Determine the (X, Y) coordinate at the center of the cell enclosing the given text.  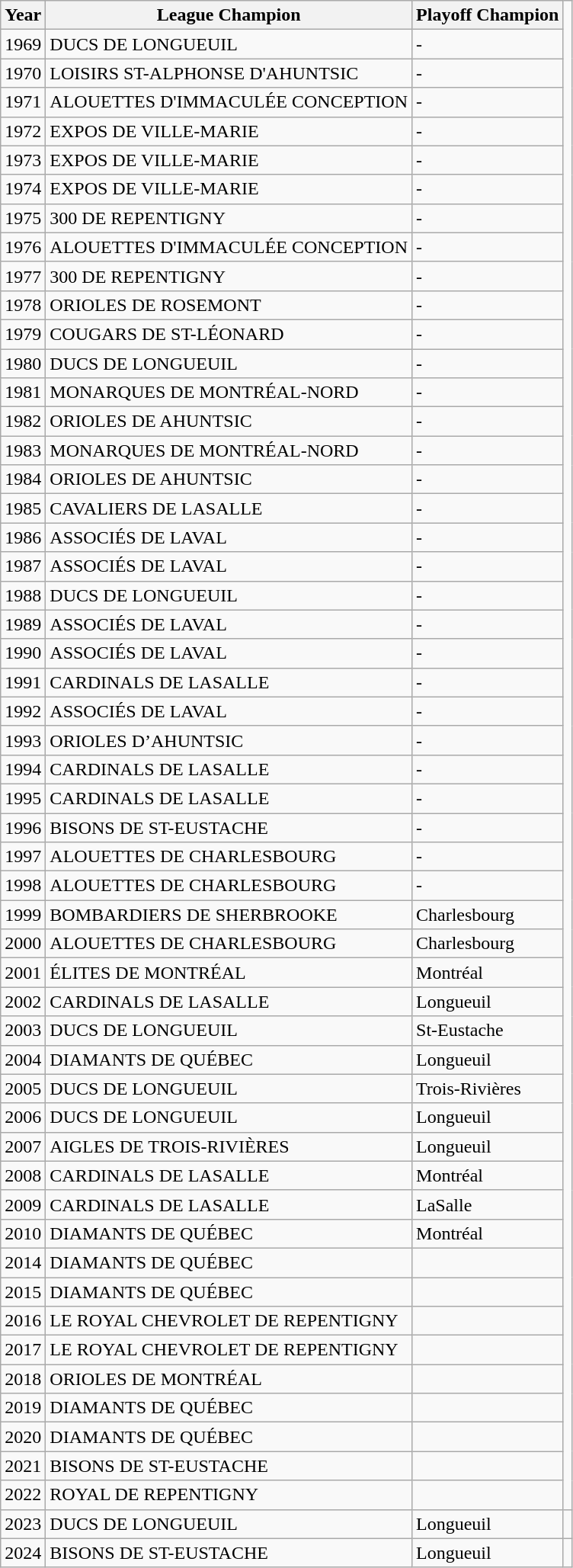
1988 (23, 595)
1977 (23, 276)
1984 (23, 479)
1992 (23, 711)
2021 (23, 1466)
COUGARS DE ST-LÉONARD (229, 334)
2008 (23, 1175)
2019 (23, 1408)
1972 (23, 131)
2023 (23, 1524)
1981 (23, 393)
1970 (23, 73)
1983 (23, 451)
2010 (23, 1233)
League Champion (229, 15)
1999 (23, 915)
LaSalle (488, 1204)
1989 (23, 624)
1993 (23, 740)
1978 (23, 305)
1975 (23, 218)
2001 (23, 973)
ORIOLES DE MONTRÉAL (229, 1379)
2022 (23, 1495)
1982 (23, 422)
1997 (23, 857)
2005 (23, 1089)
2016 (23, 1321)
2009 (23, 1204)
2014 (23, 1262)
1969 (23, 44)
CAVALIERS DE LASALLE (229, 508)
1996 (23, 827)
St-Eustache (488, 1031)
BOMBARDIERS DE SHERBROOKE (229, 915)
2017 (23, 1350)
2000 (23, 944)
1971 (23, 102)
Playoff Champion (488, 15)
LOISIRS ST-ALPHONSE D'AHUNTSIC (229, 73)
1991 (23, 682)
2004 (23, 1060)
2007 (23, 1146)
1979 (23, 334)
Trois-Rivières (488, 1089)
2002 (23, 1002)
1985 (23, 508)
ROYAL DE REPENTIGNY (229, 1495)
1998 (23, 886)
ORIOLES D’AHUNTSIC (229, 740)
1974 (23, 189)
2015 (23, 1292)
1976 (23, 247)
1994 (23, 769)
2003 (23, 1031)
2006 (23, 1117)
1986 (23, 537)
ÉLITES DE MONTRÉAL (229, 973)
1990 (23, 653)
2020 (23, 1437)
2024 (23, 1553)
Year (23, 15)
ORIOLES DE ROSEMONT (229, 305)
2018 (23, 1379)
AIGLES DE TROIS-RIVIÈRES (229, 1146)
1995 (23, 798)
1980 (23, 364)
1987 (23, 566)
1973 (23, 160)
